Extract the [X, Y] coordinate from the center of the cell holding the provided text.  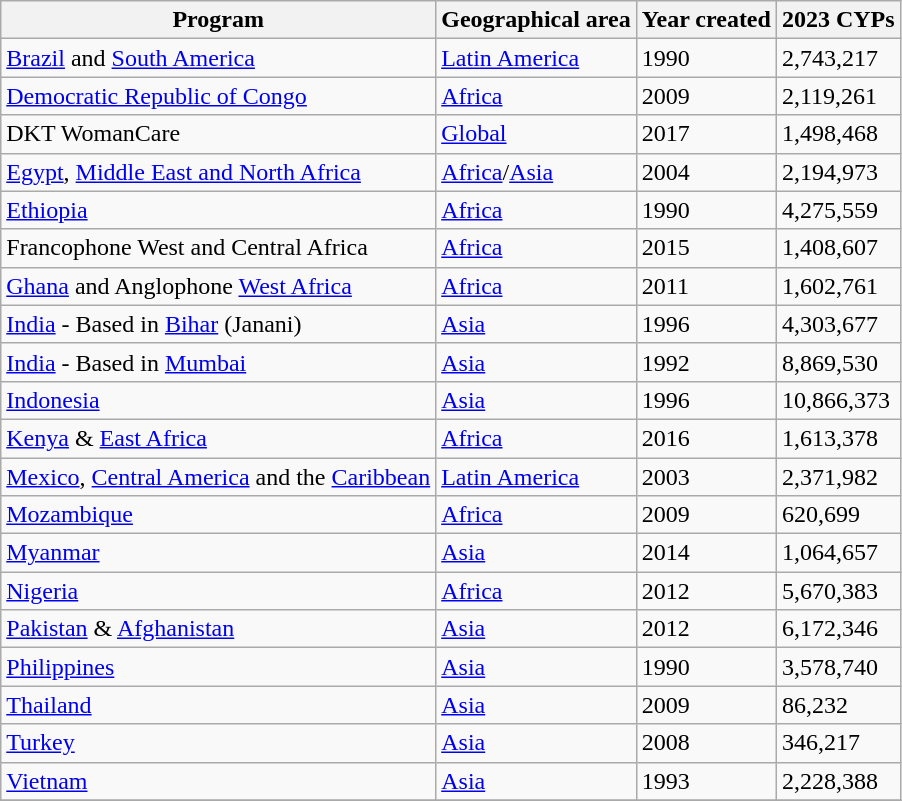
3,578,740 [838, 667]
346,217 [838, 743]
2023 CYPs [838, 20]
2,371,982 [838, 477]
Nigeria [218, 591]
2017 [706, 134]
Geographical area [536, 20]
Global [536, 134]
Mozambique [218, 515]
Africa/Asia [536, 172]
1,613,378 [838, 438]
Ethiopia [218, 210]
8,869,530 [838, 362]
2,194,973 [838, 172]
2004 [706, 172]
2,743,217 [838, 58]
5,670,383 [838, 591]
4,303,677 [838, 324]
2016 [706, 438]
620,699 [838, 515]
10,866,373 [838, 400]
1993 [706, 781]
Egypt, Middle East and North Africa [218, 172]
Brazil and South America [218, 58]
Kenya & East Africa [218, 438]
Pakistan & Afghanistan [218, 629]
Thailand [218, 705]
2008 [706, 743]
1,602,761 [838, 286]
2003 [706, 477]
India - Based in Bihar (Janani) [218, 324]
Francophone West and Central Africa [218, 248]
DKT WomanCare [218, 134]
2,119,261 [838, 96]
1,408,607 [838, 248]
4,275,559 [838, 210]
Philippines [218, 667]
Turkey [218, 743]
India - Based in Mumbai [218, 362]
2011 [706, 286]
86,232 [838, 705]
2,228,388 [838, 781]
6,172,346 [838, 629]
1992 [706, 362]
Mexico, Central America and the Caribbean [218, 477]
Democratic Republic of Congo [218, 96]
Myanmar [218, 553]
2014 [706, 553]
2015 [706, 248]
Year created [706, 20]
1,498,468 [838, 134]
Ghana and Anglophone West Africa [218, 286]
Indonesia [218, 400]
Vietnam [218, 781]
Program [218, 20]
1,064,657 [838, 553]
